Detect which cell encompasses the target text, then output its (X, Y) center coordinate. 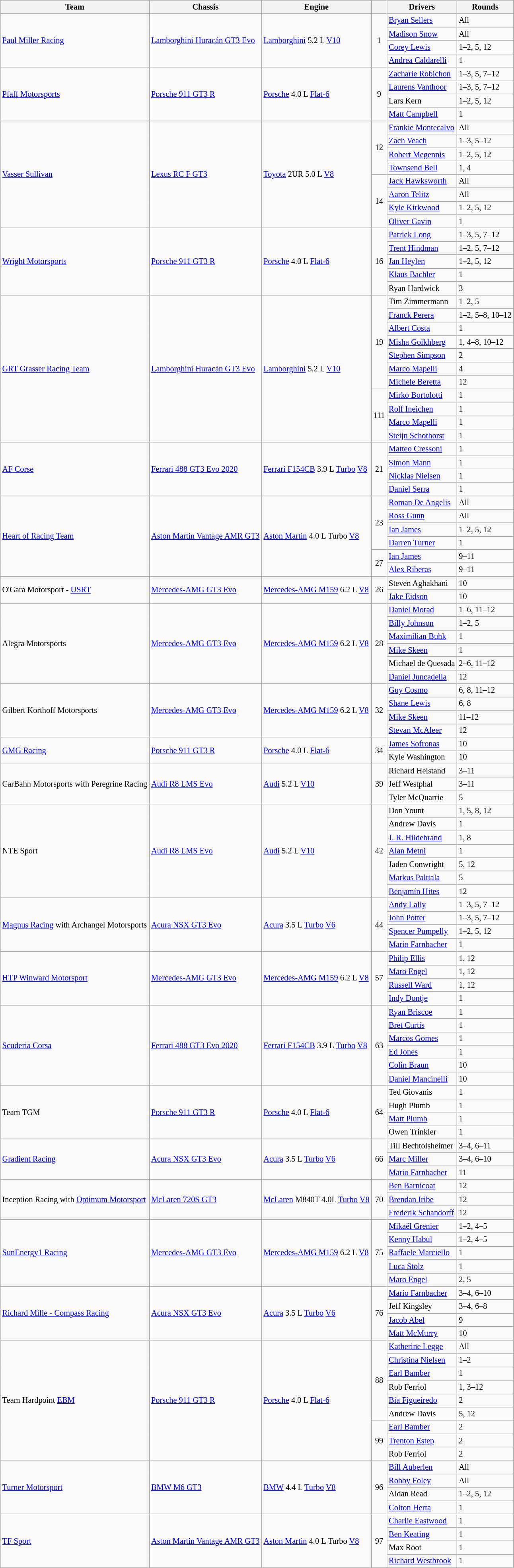
66 (380, 1159)
Alegra Motorsports (75, 643)
1–3, 5–12 (485, 141)
Luca Stolz (422, 1266)
63 (380, 1045)
Patrick Long (422, 234)
Darren Turner (422, 543)
Gilbert Korthoff Motorsports (75, 710)
Paul Miller Racing (75, 41)
BMW 4.4 L Turbo V8 (316, 1487)
1, 3–12 (485, 1387)
Stevan McAleer (422, 730)
Roman De Angelis (422, 503)
Laurens Vanthoor (422, 87)
11–12 (485, 717)
GRT Grasser Racing Team (75, 369)
Alan Metni (422, 851)
Markus Palttala (422, 878)
Steven Aghakhani (422, 583)
Daniel Mancinelli (422, 1079)
1, 5, 8, 12 (485, 811)
Russell Ward (422, 985)
McLaren M840T 4.0L Turbo V8 (316, 1199)
Christina Nielsen (422, 1360)
6, 8 (485, 703)
Lexus RC F GT3 (205, 174)
Marc Miller (422, 1159)
Bill Auberlen (422, 1467)
3 (485, 288)
Matt McMurry (422, 1333)
Daniel Serra (422, 489)
Pfaff Motorsports (75, 94)
Indy Dontje (422, 998)
Jan Heylen (422, 262)
Alex Riberas (422, 570)
Toyota 2UR 5.0 L V8 (316, 174)
Steijn Schothorst (422, 435)
Corey Lewis (422, 47)
34 (380, 750)
Richard Heistand (422, 771)
Rolf Ineichen (422, 409)
Mikaël Grenier (422, 1226)
Ross Gunn (422, 516)
Drivers (422, 7)
Tim Zimmermann (422, 302)
Guy Cosmo (422, 690)
1–2 (485, 1360)
Aaron Telitz (422, 195)
John Potter (422, 918)
3–4, 6–11 (485, 1146)
Jeff Kingsley (422, 1306)
32 (380, 710)
Raffaele Marciello (422, 1253)
Philip Ellis (422, 958)
39 (380, 784)
2, 5 (485, 1280)
Aidan Read (422, 1494)
70 (380, 1199)
Marcos Gomes (422, 1039)
Charlie Eastwood (422, 1521)
6, 8, 11–12 (485, 690)
28 (380, 643)
Matt Plumb (422, 1119)
14 (380, 201)
Team Hardpoint EBM (75, 1400)
Colton Herta (422, 1507)
Bia Figueiredo (422, 1400)
Kenny Habul (422, 1240)
1–2, 5–8, 10–12 (485, 315)
Frederik Schandorff (422, 1213)
TF Sport (75, 1541)
J. R. Hildebrand (422, 838)
Benjamín Hites (422, 891)
Daniel Morad (422, 610)
Wright Motorsports (75, 261)
19 (380, 342)
Simon Mann (422, 463)
44 (380, 924)
64 (380, 1112)
Brendan Iribe (422, 1199)
Rounds (485, 7)
CarBahn Motorsports with Peregrine Racing (75, 784)
Kyle Kirkwood (422, 208)
Billy Johnson (422, 623)
Oliver Gavin (422, 221)
Jacob Abel (422, 1320)
Zach Veach (422, 141)
Trent Hindman (422, 248)
Franck Perera (422, 315)
Klaus Bachler (422, 275)
Lars Kern (422, 101)
HTP Winward Motorsport (75, 978)
Trenton Estep (422, 1441)
SunEnergy1 Racing (75, 1253)
11 (485, 1172)
76 (380, 1313)
Turner Motorsport (75, 1487)
42 (380, 851)
Nicklas Nielsen (422, 476)
Bret Curtis (422, 1025)
Townsend Bell (422, 168)
57 (380, 978)
Vasser Sullivan (75, 174)
1–6, 11–12 (485, 610)
97 (380, 1541)
26 (380, 590)
1, 4–8, 10–12 (485, 342)
Team TGM (75, 1112)
3–4, 6–8 (485, 1306)
Inception Racing with Optimum Motorsport (75, 1199)
Jack Hawksworth (422, 181)
Zacharie Robichon (422, 74)
Daniel Juncadella (422, 677)
James Sofronas (422, 744)
Gradient Racing (75, 1159)
88 (380, 1380)
Matteo Cressoni (422, 449)
McLaren 720S GT3 (205, 1199)
111 (380, 416)
27 (380, 563)
Team (75, 7)
Ryan Hardwick (422, 288)
23 (380, 523)
Stephen Simpson (422, 355)
Jaden Conwright (422, 864)
Ryan Briscoe (422, 1012)
Owen Trinkler (422, 1132)
Ben Keating (422, 1534)
Scuderia Corsa (75, 1045)
Ben Barnicoat (422, 1186)
Albert Costa (422, 328)
GMG Racing (75, 750)
Robert Megennis (422, 154)
96 (380, 1487)
Richard Mille - Compass Racing (75, 1313)
BMW M6 GT3 (205, 1487)
75 (380, 1253)
Richard Westbrook (422, 1561)
1, 4 (485, 168)
Mirko Bortolotti (422, 395)
Shane Lewis (422, 703)
NTE Sport (75, 851)
Katherine Legge (422, 1347)
Tyler McQuarrie (422, 797)
Don Yount (422, 811)
Frankie Montecalvo (422, 127)
Kyle Washington (422, 757)
4 (485, 369)
Andy Lally (422, 904)
Maximilian Buhk (422, 637)
Matt Campbell (422, 114)
Ed Jones (422, 1052)
Michael de Quesada (422, 664)
Andrea Caldarelli (422, 61)
Chassis (205, 7)
O'Gara Motorsport - USRT (75, 590)
Max Root (422, 1548)
16 (380, 261)
Madison Snow (422, 34)
Misha Goikhberg (422, 342)
Till Bechtolsheimer (422, 1146)
99 (380, 1440)
21 (380, 469)
2–6, 11–12 (485, 664)
Spencer Pumpelly (422, 931)
Magnus Racing with Archangel Motorsports (75, 924)
Ted Giovanis (422, 1092)
Bryan Sellers (422, 20)
Jake Eidson (422, 596)
Robby Foley (422, 1481)
Hugh Plumb (422, 1105)
Engine (316, 7)
Heart of Racing Team (75, 536)
Colin Braun (422, 1065)
1–2, 5, 7–12 (485, 248)
Jeff Westphal (422, 784)
AF Corse (75, 469)
1, 8 (485, 838)
Michele Beretta (422, 382)
